Locate the cell with the specified text and output its (X, Y) center coordinate. 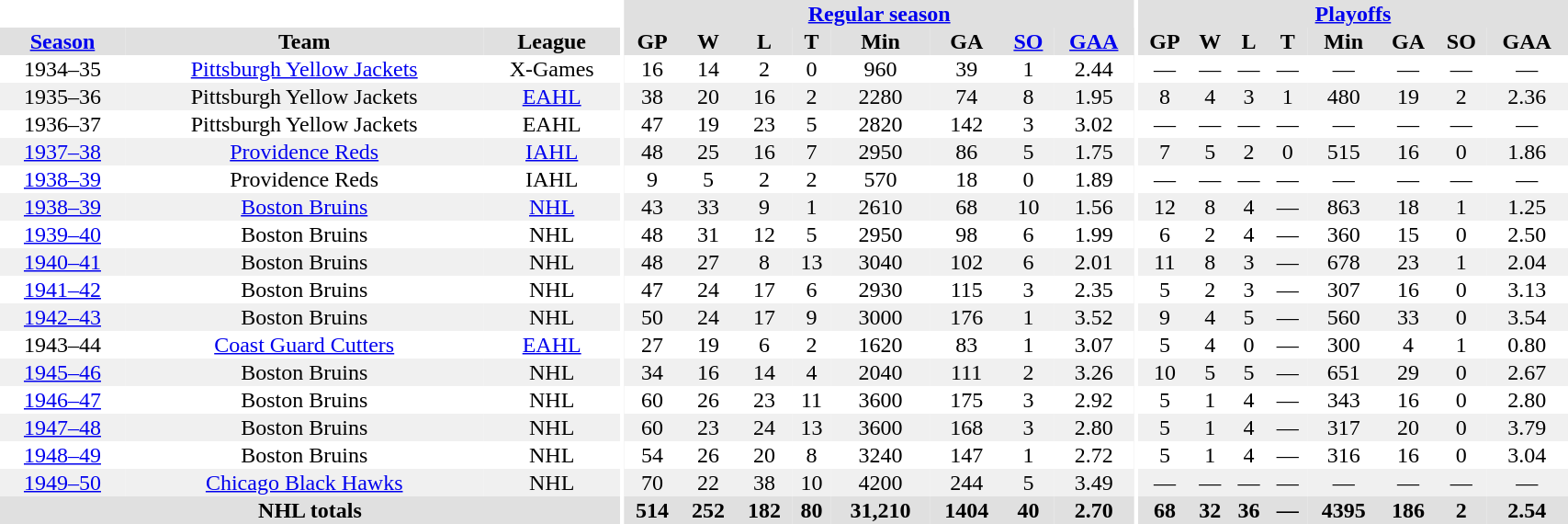
307 (1344, 290)
3040 (881, 262)
176 (966, 317)
NHL totals (310, 510)
1941–42 (62, 290)
1.89 (1094, 179)
4200 (881, 483)
560 (1344, 317)
182 (764, 510)
Regular season (880, 14)
360 (1344, 234)
Coast Guard Cutters (305, 345)
111 (966, 372)
2.67 (1527, 372)
186 (1409, 510)
15 (1409, 234)
1.99 (1094, 234)
3240 (881, 455)
League (551, 41)
70 (652, 483)
1935–36 (62, 97)
86 (966, 152)
147 (966, 455)
960 (881, 69)
2930 (881, 290)
2280 (881, 97)
1.95 (1094, 97)
4395 (1344, 510)
1.75 (1094, 152)
2040 (881, 372)
3000 (881, 317)
32 (1210, 510)
2.50 (1527, 234)
515 (1344, 152)
34 (652, 372)
1404 (966, 510)
2.70 (1094, 510)
3.04 (1527, 455)
678 (1344, 262)
1.25 (1527, 207)
25 (709, 152)
98 (966, 234)
1947–48 (62, 427)
29 (1409, 372)
2820 (881, 124)
39 (966, 69)
142 (966, 124)
40 (1029, 510)
54 (652, 455)
3.49 (1094, 483)
Team (305, 41)
115 (966, 290)
514 (652, 510)
3.79 (1527, 427)
Playoffs (1352, 14)
2.92 (1094, 400)
252 (709, 510)
175 (966, 400)
0.80 (1527, 345)
244 (966, 483)
Chicago Black Hawks (305, 483)
102 (966, 262)
1940–41 (62, 262)
168 (966, 427)
36 (1248, 510)
317 (1344, 427)
22 (709, 483)
2.01 (1094, 262)
1948–49 (62, 455)
1934–35 (62, 69)
3.02 (1094, 124)
300 (1344, 345)
343 (1344, 400)
2.72 (1094, 455)
2.35 (1094, 290)
1942–43 (62, 317)
863 (1344, 207)
3.07 (1094, 345)
1.56 (1094, 207)
80 (811, 510)
480 (1344, 97)
43 (652, 207)
2.44 (1094, 69)
74 (966, 97)
Season (62, 41)
2610 (881, 207)
83 (966, 345)
1945–46 (62, 372)
1.86 (1527, 152)
3.13 (1527, 290)
651 (1344, 372)
2.04 (1527, 262)
31,210 (881, 510)
3.26 (1094, 372)
1946–47 (62, 400)
3.54 (1527, 317)
1937–38 (62, 152)
2.36 (1527, 97)
570 (881, 179)
1936–37 (62, 124)
1939–40 (62, 234)
X-Games (551, 69)
316 (1344, 455)
50 (652, 317)
1949–50 (62, 483)
31 (709, 234)
1620 (881, 345)
3.52 (1094, 317)
2.54 (1527, 510)
1943–44 (62, 345)
